Determine the (X, Y) coordinate at the center of the cell enclosing the given text.  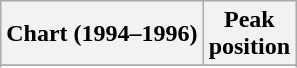
Chart (1994–1996) (102, 34)
Peakposition (249, 34)
